Extract the (X, Y) coordinate from the center of the cell holding the provided text.  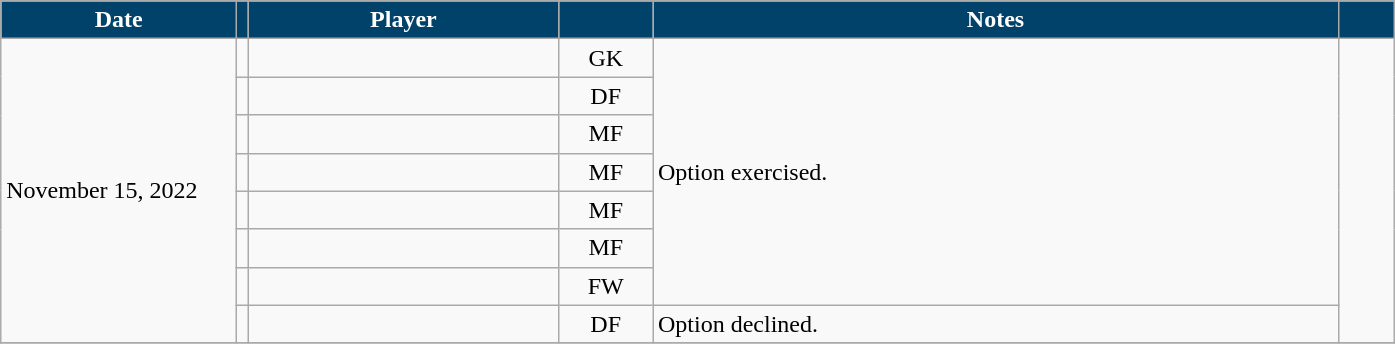
Notes (995, 20)
FW (606, 286)
Player (404, 20)
GK (606, 58)
November 15, 2022 (119, 191)
Option exercised. (995, 172)
Date (119, 20)
Option declined. (995, 324)
